For the text-containing cell, return its midpoint in [X, Y] coordinate format. 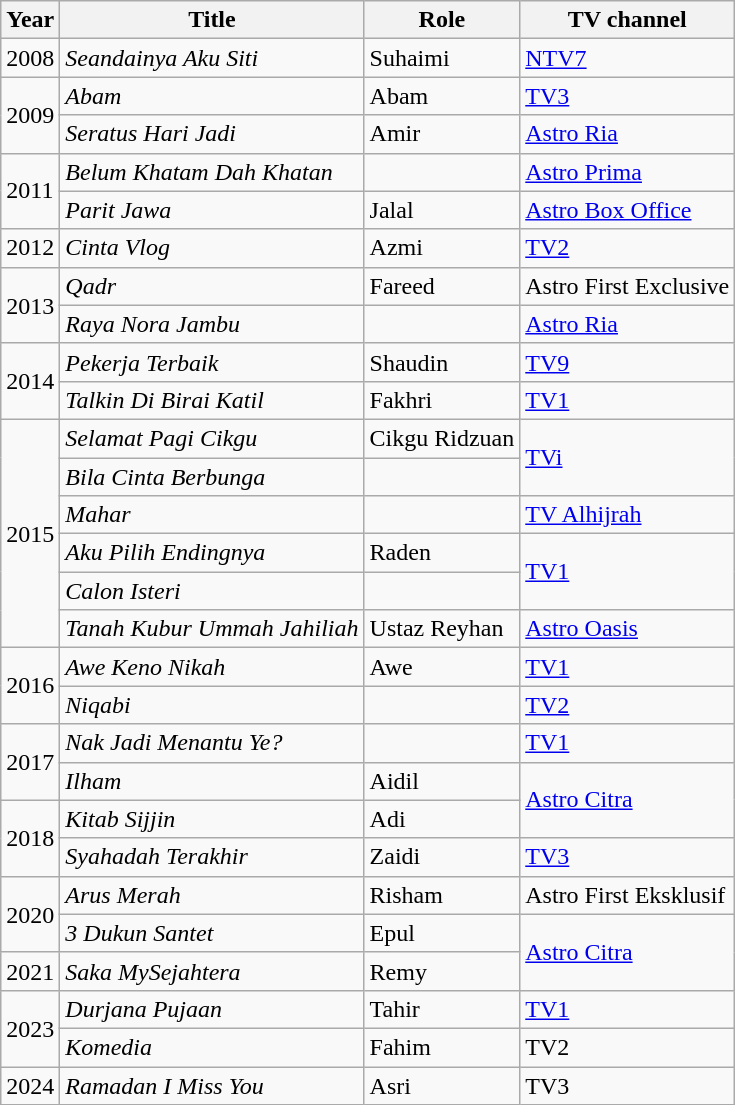
Syahadah Terakhir [212, 857]
Ramadan I Miss You [212, 1085]
Pekerja Terbaik [212, 362]
Zaidi [442, 857]
Raden [442, 553]
Astro Box Office [628, 210]
Astro First Eksklusif [628, 895]
Risham [442, 895]
2020 [30, 914]
Mahar [212, 515]
Asri [442, 1085]
Aidil [442, 781]
Cikgu Ridzuan [442, 438]
Kitab Sijjin [212, 819]
TV9 [628, 362]
Qadr [212, 286]
Talkin Di Birai Katil [212, 400]
Seandainya Aku Siti [212, 58]
Komedia [212, 1047]
Title [212, 20]
Role [442, 20]
2011 [30, 191]
Parit Jawa [212, 210]
Selamat Pagi Cikgu [212, 438]
Cinta Vlog [212, 248]
Seratus Hari Jadi [212, 134]
Tanah Kubur Ummah Jahiliah [212, 629]
2021 [30, 971]
Fareed [442, 286]
2013 [30, 305]
Awe Keno Nikah [212, 667]
Bila Cinta Berbunga [212, 477]
Fahim [442, 1047]
2012 [30, 248]
Astro Oasis [628, 629]
Jalal [442, 210]
Astro Prima [628, 172]
2023 [30, 1028]
Fakhri [442, 400]
Astro First Exclusive [628, 286]
3 Dukun Santet [212, 933]
2024 [30, 1085]
Ustaz Reyhan [442, 629]
Nak Jadi Menantu Ye? [212, 743]
Shaudin [442, 362]
Ilham [212, 781]
Remy [442, 971]
Adi [442, 819]
Azmi [442, 248]
TV Alhijrah [628, 515]
Suhaimi [442, 58]
2009 [30, 115]
Arus Merah [212, 895]
Durjana Pujaan [212, 1009]
Awe [442, 667]
Tahir [442, 1009]
TVi [628, 457]
2017 [30, 762]
NTV7 [628, 58]
2016 [30, 686]
Raya Nora Jambu [212, 324]
Aku Pilih Endingnya [212, 553]
2018 [30, 838]
Epul [442, 933]
Niqabi [212, 705]
2015 [30, 533]
Calon Isteri [212, 591]
Year [30, 20]
2014 [30, 381]
2008 [30, 58]
Saka MySejahtera [212, 971]
Belum Khatam Dah Khatan [212, 172]
Amir [442, 134]
TV channel [628, 20]
